From the cell containing the given text, extract its center point as (x, y) coordinate. 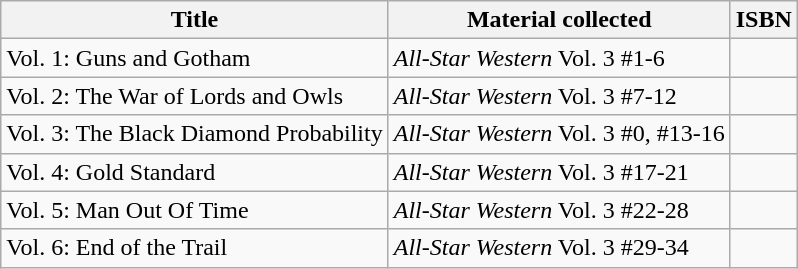
Vol. 6: End of the Trail (194, 248)
Vol. 4: Gold Standard (194, 172)
All-Star Western Vol. 3 #22-28 (559, 210)
All-Star Western Vol. 3 #17-21 (559, 172)
ISBN (764, 20)
Vol. 1: Guns and Gotham (194, 58)
Vol. 2: The War of Lords and Owls (194, 96)
Vol. 3: The Black Diamond Probability (194, 134)
Title (194, 20)
All-Star Western Vol. 3 #29-34 (559, 248)
All-Star Western Vol. 3 #0, #13-16 (559, 134)
Material collected (559, 20)
Vol. 5: Man Out Of Time (194, 210)
All-Star Western Vol. 3 #7-12 (559, 96)
All-Star Western Vol. 3 #1-6 (559, 58)
